Scan for the cell matching the given text and deliver its (x, y) coordinate at center. 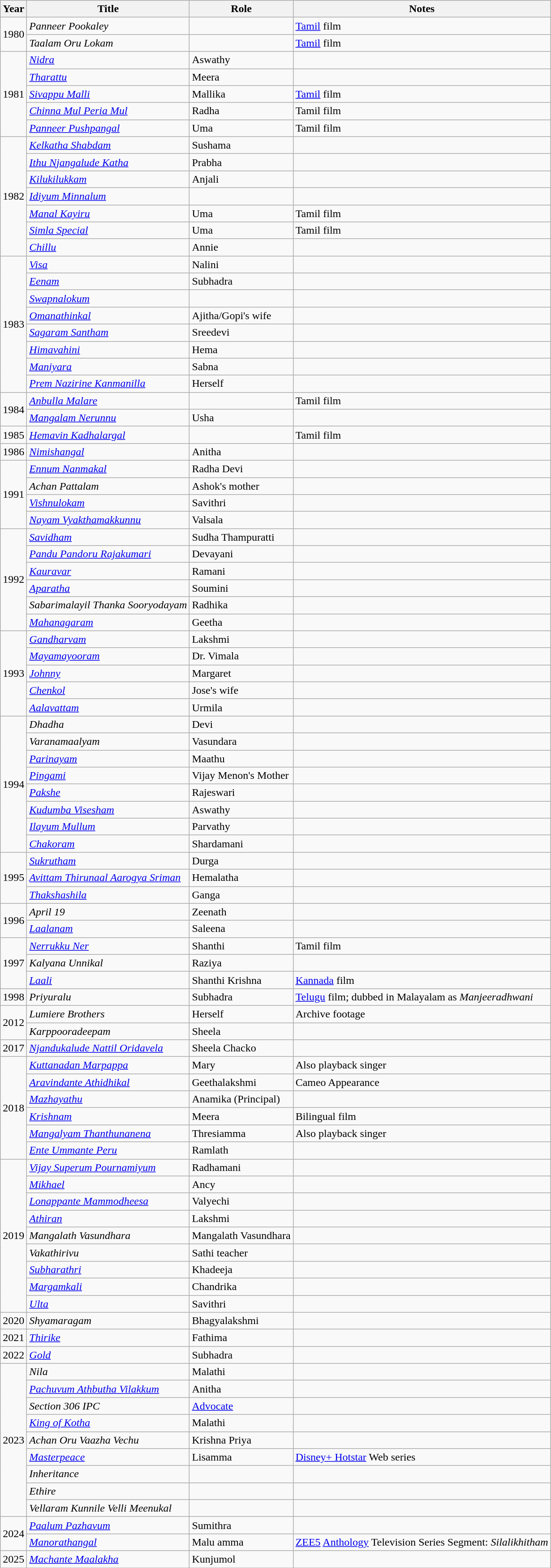
Savidham (108, 537)
Machante Maalakha (108, 1559)
Mangalyam Thanthunanena (108, 1133)
Khadeeja (241, 1269)
Maniyara (108, 367)
Thirike (108, 1338)
Lisamma (241, 1457)
Omanathinkal (108, 316)
Sathi teacher (241, 1252)
Avittam Thirunaal Aarogya Sriman (108, 878)
2025 (13, 1559)
2022 (13, 1355)
Ennum Nanmakal (108, 469)
Anbulla Malare (108, 401)
Ramani (241, 571)
Margamkali (108, 1286)
Ilayum Mullum (108, 827)
Nidra (108, 60)
Manal Kayiru (108, 214)
Vakathirivu (108, 1252)
Lumiere Brothers (108, 1014)
Shanthi (241, 946)
Nerrukku Ner (108, 946)
Shanthi Krishna (241, 980)
Karppooradeepam (108, 1031)
Pandu Pandoru Rajakumari (108, 554)
Nila (108, 1372)
Sabarimalayil Thanka Sooryodayam (108, 605)
Urmila (241, 707)
April 19 (108, 912)
Soumini (241, 588)
Aparatha (108, 588)
Sumithra (241, 1525)
Mahanagaram (108, 622)
2024 (13, 1534)
Lonappante Mammodheesa (108, 1201)
Chenkol (108, 690)
Hemalatha (241, 878)
Kannada film (422, 980)
Hema (241, 350)
Thresiamma (241, 1133)
Laali (108, 980)
Manorathangal (108, 1542)
Idiyum Minnalum (108, 196)
Chinna Mul Peria Mul (108, 111)
Devi (241, 724)
Aravindante Athidhikal (108, 1082)
Nimishangal (108, 452)
Taalam Oru Lokam (108, 43)
Usha (241, 418)
Dhadha (108, 724)
2023 (13, 1440)
Ajitha/Gopi's wife (241, 316)
Kunjumol (241, 1559)
Notes (422, 9)
1994 (13, 784)
Ente Ummante Peru (108, 1150)
Pachuvum Athbutha Vilakkum (108, 1389)
Sheela Chacko (241, 1048)
Dr. Vimala (241, 656)
Zeenath (241, 912)
1995 (13, 878)
Raziya (241, 963)
Himavahini (108, 350)
Hemavin Kadhalargal (108, 435)
Kudumba Visesham (108, 810)
Mayamayooram (108, 656)
Shyamaragam (108, 1321)
Nalini (241, 265)
Priyuralu (108, 997)
1998 (13, 997)
Kauravar (108, 571)
1982 (13, 196)
Panneer Pushpangal (108, 128)
Mary (241, 1065)
Laalanam (108, 929)
Durga (241, 861)
Radha (241, 111)
Annie (241, 248)
Mikhael (108, 1184)
Telugu film; dubbed in Malayalam as Manjeeradhwani (422, 997)
Malu amma (241, 1542)
Ashok's mother (241, 486)
Sukrutham (108, 861)
Radhika (241, 605)
Mazhayathu (108, 1099)
Inheritance (108, 1474)
Kuttanadan Marpappa (108, 1065)
Geetha (241, 622)
Vijay Menon's Mother (241, 776)
Ramlath (241, 1150)
1986 (13, 452)
Radhamani (241, 1167)
Vijay Superum Pournamiyum (108, 1167)
1991 (13, 494)
1984 (13, 409)
Njandukalude Nattil Oridavela (108, 1048)
Nayam Vyakthamakkunnu (108, 520)
Pakshe (108, 793)
Vishnulokam (108, 503)
Devayani (241, 554)
Year (13, 9)
Shardamani (241, 844)
Role (241, 9)
2019 (13, 1235)
1983 (13, 324)
Geethalakshmi (241, 1082)
Ulta (108, 1304)
Parinayam (108, 759)
Bhagyalakshmi (241, 1321)
Simla Special (108, 231)
Saleena (241, 929)
Sheela (241, 1031)
2018 (13, 1108)
Mangalam Nerunnu (108, 418)
Achan Oru Vaazha Vechu (108, 1440)
Chandrika (241, 1286)
Prem Nazirine Kanmanilla (108, 384)
1985 (13, 435)
Thakshashila (108, 895)
Sabna (241, 367)
Ithu Njangalude Katha (108, 162)
Vasundara (241, 741)
Gandharvam (108, 639)
1997 (13, 963)
Section 306 IPC (108, 1406)
1980 (13, 34)
ZEE5 Anthology Television Series Segment: Silalikhitham (422, 1542)
Chakoram (108, 844)
Pingami (108, 776)
Achan Pattalam (108, 486)
Aalavattam (108, 707)
Varanamaalyam (108, 741)
Paalum Pazhavum (108, 1525)
Valsala (241, 520)
Advocate (241, 1406)
Sushama (241, 145)
Valyechi (241, 1201)
Prabha (241, 162)
Eenam (108, 282)
Krishna Priya (241, 1440)
Johnny (108, 673)
Rajeswari (241, 793)
Jose's wife (241, 690)
Sreedevi (241, 333)
Visa (108, 265)
2017 (13, 1048)
Kilukilukkam (108, 179)
2021 (13, 1338)
Kelkatha Shabdam (108, 145)
Anamika (Principal) (241, 1099)
Ancy (241, 1184)
Panneer Pookaley (108, 26)
Chillu (108, 248)
Margaret (241, 673)
Title (108, 9)
Subharathri (108, 1269)
Mallika (241, 94)
1981 (13, 94)
Sagaram Santham (108, 333)
Ganga (241, 895)
Sudha Thampuratti (241, 537)
1993 (13, 673)
Anjali (241, 179)
Radha Devi (241, 469)
Bilingual film (422, 1116)
Ethire (108, 1491)
Masterpeace (108, 1457)
2020 (13, 1321)
2012 (13, 1022)
Fathima (241, 1338)
Sivappu Malli (108, 94)
Gold (108, 1355)
Kalyana Unnikal (108, 963)
Swapnalokum (108, 299)
Krishnam (108, 1116)
Cameo Appearance (422, 1082)
Tharattu (108, 77)
1992 (13, 580)
Vellaram Kunnile Velli Meenukal (108, 1508)
Disney+ Hotstar Web series (422, 1457)
Parvathy (241, 827)
1996 (13, 920)
King of Kotha (108, 1423)
Maathu (241, 759)
Athiran (108, 1218)
Archive footage (422, 1014)
